Identify which cell holds the provided text, then report its [X, Y] central coordinate. 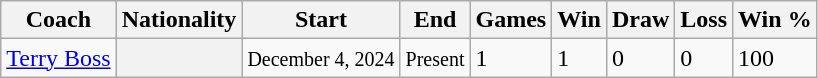
Draw [640, 20]
Coach [58, 20]
100 [776, 58]
Present [435, 58]
Games [511, 20]
Win % [776, 20]
Terry Boss [58, 58]
Loss [704, 20]
Nationality [179, 20]
December 4, 2024 [321, 58]
End [435, 20]
Start [321, 20]
Win [580, 20]
